Return (X, Y) of the center of cell containing provided text 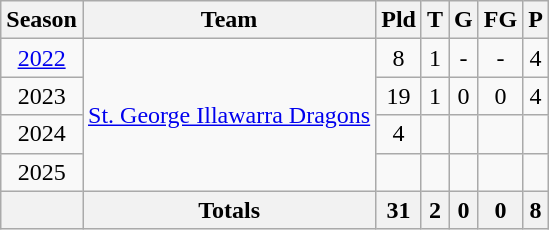
2 (434, 210)
2024 (42, 134)
St. George Illawarra Dragons (228, 115)
2023 (42, 96)
T (434, 20)
2025 (42, 172)
19 (399, 96)
Season (42, 20)
31 (399, 210)
2022 (42, 58)
FG (500, 20)
P (536, 20)
Totals (228, 210)
Team (228, 20)
G (464, 20)
Pld (399, 20)
